Detect which cell encompasses the target text, then output its [x, y] center coordinate. 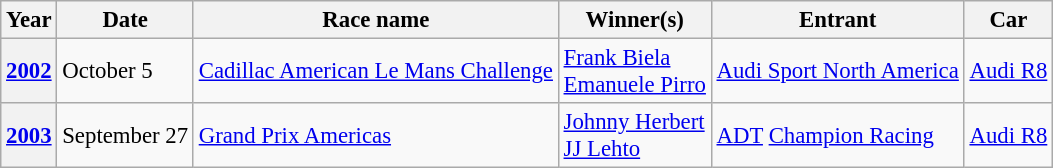
Johnny Herbert JJ Lehto [634, 136]
2002 [29, 72]
Date [125, 20]
Race name [376, 20]
Grand Prix Americas [376, 136]
Entrant [838, 20]
Frank Biela Emanuele Pirro [634, 72]
Year [29, 20]
Car [1008, 20]
Audi Sport North America [838, 72]
Cadillac American Le Mans Challenge [376, 72]
ADT Champion Racing [838, 136]
September 27 [125, 136]
October 5 [125, 72]
2003 [29, 136]
Winner(s) [634, 20]
